Provide the (x, y) coordinate of the cell's center where the given text is located.  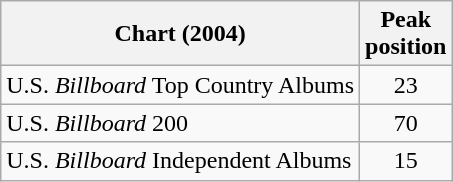
15 (406, 161)
U.S. Billboard Independent Albums (180, 161)
U.S. Billboard 200 (180, 123)
23 (406, 85)
70 (406, 123)
Peakposition (406, 34)
Chart (2004) (180, 34)
U.S. Billboard Top Country Albums (180, 85)
